Provide the (X, Y) coordinate of the cell's center where the given text is located.  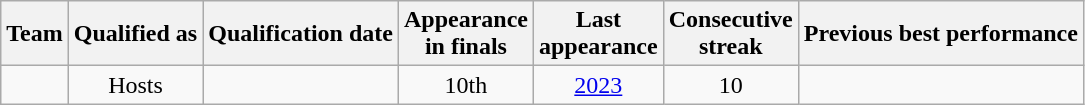
Previous best performance (940, 34)
Team (35, 34)
2023 (598, 85)
Qualified as (135, 34)
10th (466, 85)
Hosts (135, 85)
Appearancein finals (466, 34)
Consecutivestreak (730, 34)
10 (730, 85)
Qualification date (301, 34)
Lastappearance (598, 34)
